Extract the [X, Y] coordinate from the center of the cell holding the provided text.  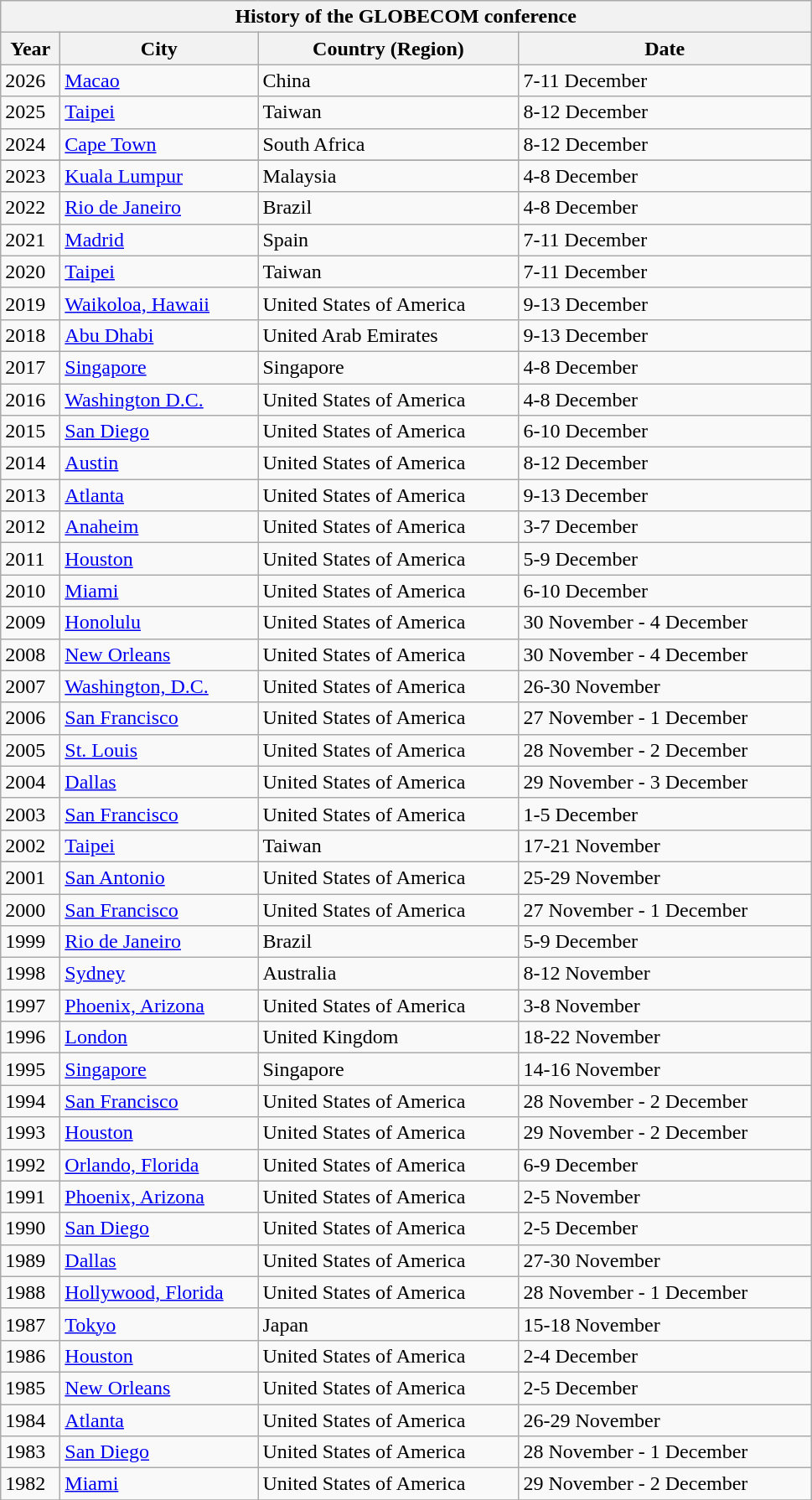
Tokyo [159, 1324]
San Antonio [159, 877]
2023 [30, 176]
2005 [30, 750]
2011 [30, 559]
1990 [30, 1228]
2018 [30, 335]
Sydney [159, 974]
2-4 December [665, 1356]
1994 [30, 1101]
2017 [30, 367]
1987 [30, 1324]
2024 [30, 144]
1997 [30, 1006]
26-30 November [665, 686]
2006 [30, 718]
26-29 November [665, 1420]
2001 [30, 877]
15-18 November [665, 1324]
South Africa [389, 144]
14-16 November [665, 1069]
City [159, 49]
2014 [30, 463]
United Arab Emirates [389, 335]
1983 [30, 1452]
Anaheim [159, 527]
2010 [30, 591]
Cape Town [159, 144]
1985 [30, 1388]
Japan [389, 1324]
27-30 November [665, 1260]
2004 [30, 782]
2002 [30, 846]
8-12 November [665, 974]
Waikoloa, Hawaii [159, 303]
2009 [30, 623]
1986 [30, 1356]
United Kingdom [389, 1037]
Malaysia [389, 176]
29 November - 3 December [665, 782]
Kuala Lumpur [159, 176]
1993 [30, 1133]
Australia [389, 974]
1996 [30, 1037]
1988 [30, 1292]
Date [665, 49]
2008 [30, 654]
1998 [30, 974]
2021 [30, 240]
Washington, D.C. [159, 686]
6-9 December [665, 1165]
2026 [30, 80]
History of the GLOBECOM conference [406, 17]
2-5 November [665, 1197]
2022 [30, 208]
1992 [30, 1165]
Washington D.C. [159, 400]
1989 [30, 1260]
Year [30, 49]
2019 [30, 303]
2020 [30, 272]
1982 [30, 1484]
2012 [30, 527]
2007 [30, 686]
Country (Region) [389, 49]
3-8 November [665, 1006]
Hollywood, Florida [159, 1292]
2003 [30, 814]
1-5 December [665, 814]
17-21 November [665, 846]
2025 [30, 112]
London [159, 1037]
Macao [159, 80]
3-7 December [665, 527]
1984 [30, 1420]
Madrid [159, 240]
Honolulu [159, 623]
1999 [30, 942]
China [389, 80]
1991 [30, 1197]
1995 [30, 1069]
2016 [30, 400]
Spain [389, 240]
St. Louis [159, 750]
2000 [30, 909]
Orlando, Florida [159, 1165]
2013 [30, 495]
2015 [30, 432]
Austin [159, 463]
18-22 November [665, 1037]
Abu Dhabi [159, 335]
25-29 November [665, 877]
